Output the (X, Y) coordinate of the center of the cell containing the given text.  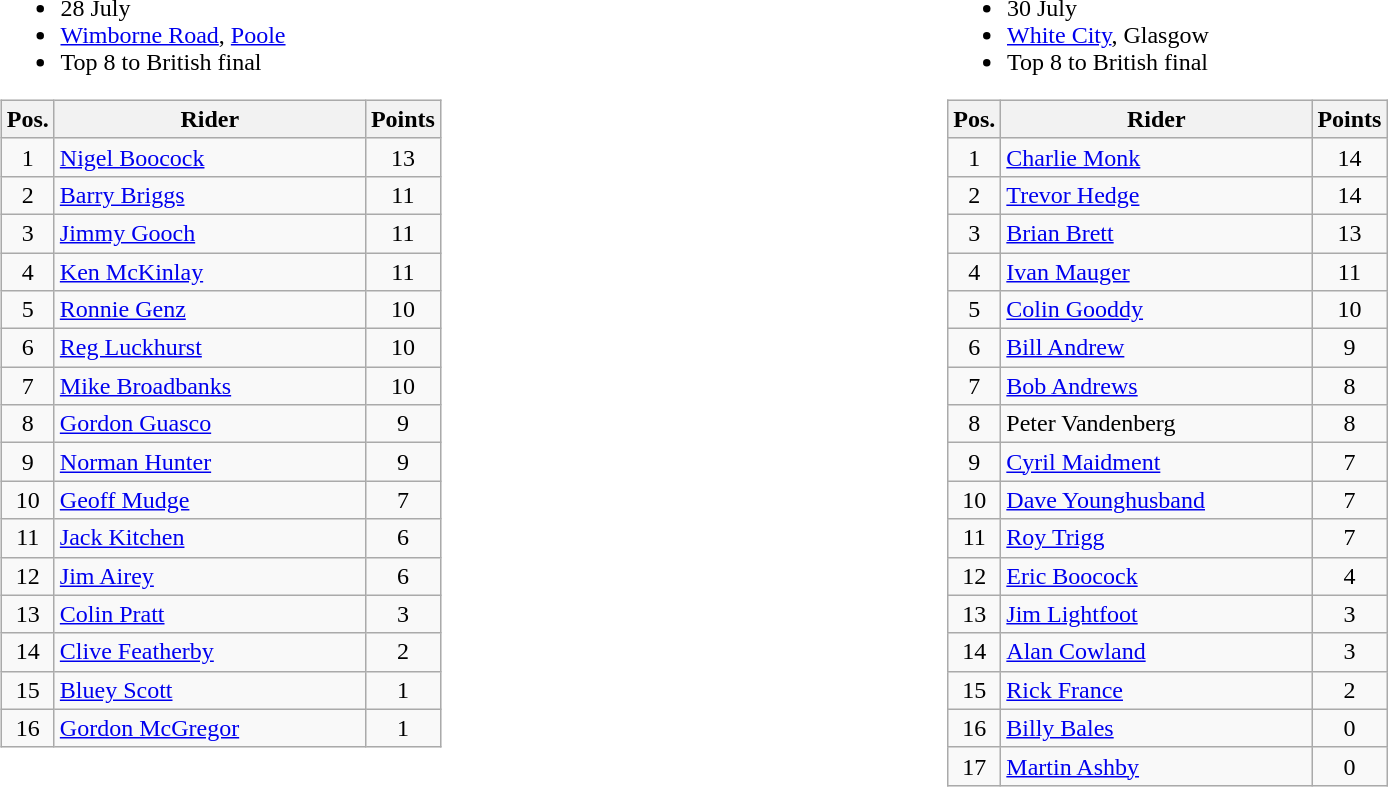
Jim Lightfoot (1156, 614)
Bill Andrew (1156, 348)
Brian Brett (1156, 233)
Eric Boocock (1156, 576)
Trevor Hedge (1156, 195)
Norman Hunter (210, 462)
Dave Younghusband (1156, 500)
Billy Bales (1156, 728)
Gordon McGregor (210, 728)
Reg Luckhurst (210, 348)
17 (974, 766)
Colin Gooddy (1156, 310)
Peter Vandenberg (1156, 424)
Jim Airey (210, 576)
Mike Broadbanks (210, 386)
Martin Ashby (1156, 766)
Roy Trigg (1156, 538)
Ken McKinlay (210, 271)
Bob Andrews (1156, 386)
Charlie Monk (1156, 157)
Alan Cowland (1156, 652)
Rick France (1156, 690)
Clive Featherby (210, 652)
Bluey Scott (210, 690)
Barry Briggs (210, 195)
Nigel Boocock (210, 157)
Jack Kitchen (210, 538)
Gordon Guasco (210, 424)
Colin Pratt (210, 614)
Geoff Mudge (210, 500)
Jimmy Gooch (210, 233)
Cyril Maidment (1156, 462)
Ivan Mauger (1156, 271)
Ronnie Genz (210, 310)
